Search for the cell housing the specified text and yield its (X, Y) center coordinate. 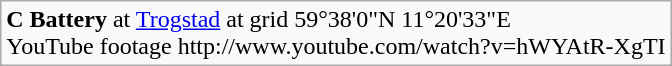
C Battery at Trogstad at grid 59°38'0"N 11°20'33"EYouTube footage http://www.youtube.com/watch?v=hWYAtR-XgTI (336, 34)
